Locate the cell with the specified text and output its [x, y] center coordinate. 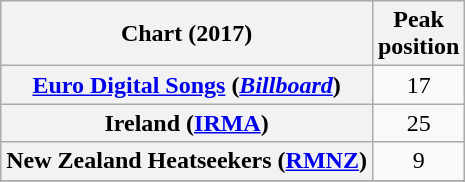
Peak position [418, 34]
New Zealand Heatseekers (RMNZ) [187, 161]
Euro Digital Songs (Billboard) [187, 85]
25 [418, 123]
Chart (2017) [187, 34]
Ireland (IRMA) [187, 123]
9 [418, 161]
17 [418, 85]
